For the text-containing cell, return its midpoint in [x, y] coordinate format. 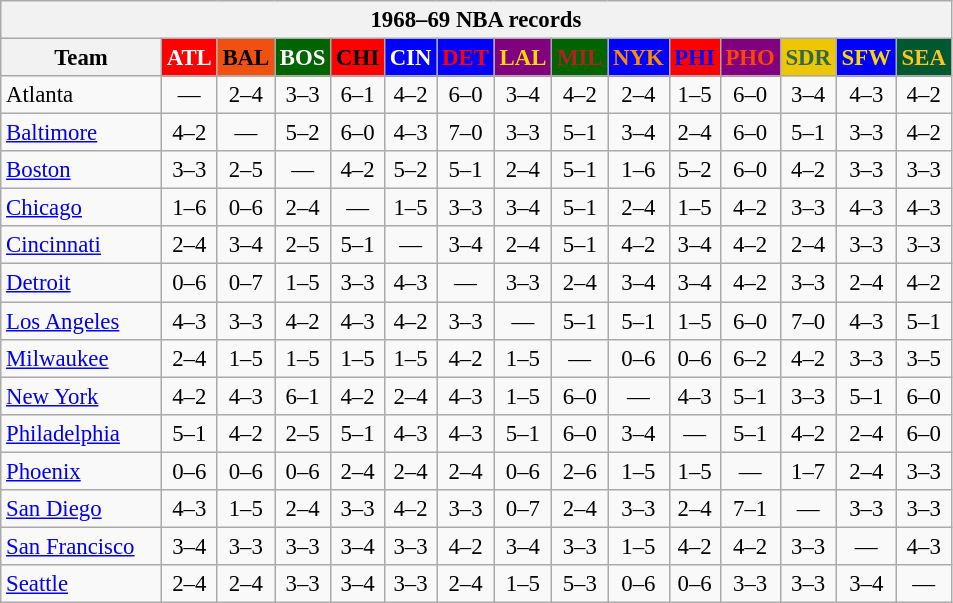
New York [82, 396]
DET [466, 58]
San Francisco [82, 546]
6–2 [750, 358]
SDR [808, 58]
SFW [866, 58]
CIN [410, 58]
Seattle [82, 584]
BAL [246, 58]
7–1 [750, 509]
Cincinnati [82, 245]
3–5 [924, 358]
PHI [694, 58]
Phoenix [82, 471]
PHO [750, 58]
MIL [580, 58]
ATL [189, 58]
NYK [638, 58]
Los Angeles [82, 321]
LAL [522, 58]
5–3 [580, 584]
2–6 [580, 471]
Milwaukee [82, 358]
1968–69 NBA records [476, 20]
Chicago [82, 208]
Philadelphia [82, 433]
Atlanta [82, 95]
BOS [303, 58]
San Diego [82, 509]
Boston [82, 170]
Team [82, 58]
Baltimore [82, 133]
CHI [358, 58]
1–7 [808, 471]
Detroit [82, 283]
SEA [924, 58]
